Determine the (X, Y) coordinate at the center of the cell enclosing the given text.  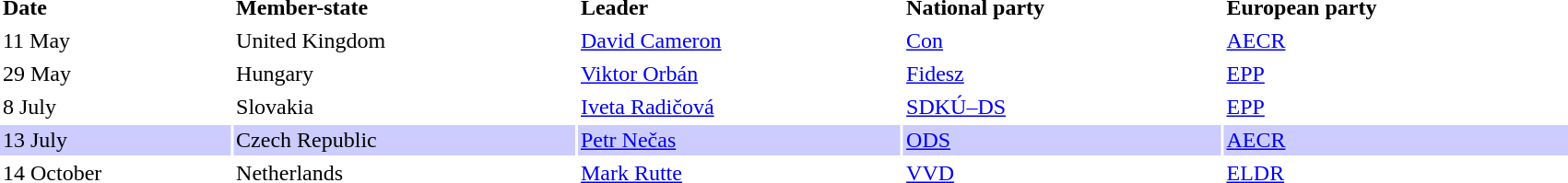
Con (1062, 40)
Viktor Orbán (739, 74)
Czech Republic (404, 140)
29 May (115, 74)
Slovakia (404, 107)
David Cameron (739, 40)
Iveta Radičová (739, 107)
Fidesz (1062, 74)
13 July (115, 140)
Petr Nečas (739, 140)
ODS (1062, 140)
8 July (115, 107)
11 May (115, 40)
SDKÚ–DS (1062, 107)
Hungary (404, 74)
United Kingdom (404, 40)
